Find where the given text appears and provide that cell's center as (X, Y) coordinate. 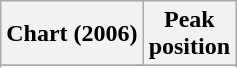
Peakposition (189, 34)
Chart (2006) (72, 34)
